Return (X, Y) of the center of cell containing provided text 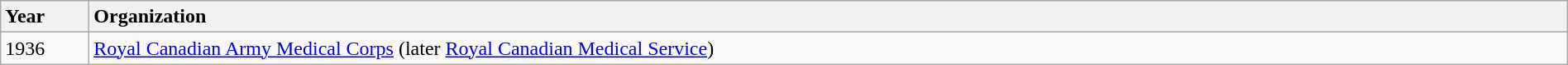
1936 (45, 48)
Organization (829, 17)
Royal Canadian Army Medical Corps (later Royal Canadian Medical Service) (829, 48)
Year (45, 17)
